Determine the [x, y] coordinate at the center of the cell enclosing the given text.  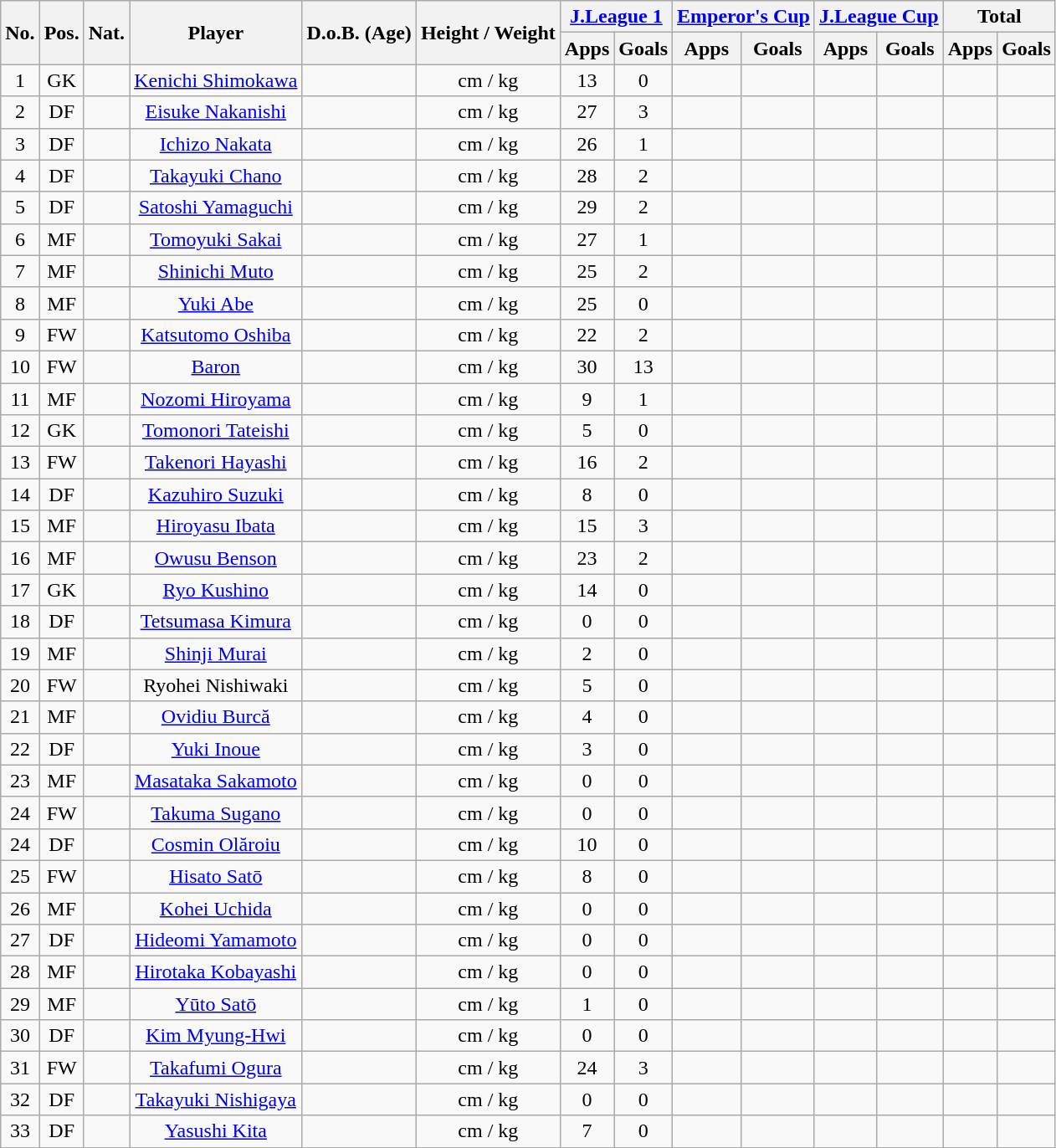
18 [20, 622]
Hiroyasu Ibata [216, 526]
Kohei Uchida [216, 908]
Pos. [62, 33]
Takuma Sugano [216, 812]
Shinichi Muto [216, 271]
33 [20, 1131]
Ichizo Nakata [216, 144]
Yūto Satō [216, 1004]
Total [999, 17]
Hideomi Yamamoto [216, 940]
Takayuki Chano [216, 176]
12 [20, 431]
Nat. [106, 33]
J.League Cup [879, 17]
Kenichi Shimokawa [216, 80]
Shinji Murai [216, 653]
Player [216, 33]
Owusu Benson [216, 558]
Hirotaka Kobayashi [216, 972]
32 [20, 1099]
Tomoyuki Sakai [216, 239]
Nozomi Hiroyama [216, 399]
Takenori Hayashi [216, 463]
Tetsumasa Kimura [216, 622]
6 [20, 239]
Masataka Sakamoto [216, 781]
Height / Weight [488, 33]
D.o.B. (Age) [359, 33]
20 [20, 685]
Hisato Satō [216, 876]
Emperor's Cup [744, 17]
Ovidiu Burcă [216, 717]
Yuki Inoue [216, 749]
Kim Myung-Hwi [216, 1036]
31 [20, 1068]
Takafumi Ogura [216, 1068]
No. [20, 33]
Yuki Abe [216, 303]
Eisuke Nakanishi [216, 112]
Ryohei Nishiwaki [216, 685]
Katsutomo Oshiba [216, 335]
17 [20, 590]
Tomonori Tateishi [216, 431]
J.League 1 [616, 17]
Ryo Kushino [216, 590]
Takayuki Nishigaya [216, 1099]
11 [20, 399]
Yasushi Kita [216, 1131]
Cosmin Olăroiu [216, 844]
Satoshi Yamaguchi [216, 208]
19 [20, 653]
Kazuhiro Suzuki [216, 495]
21 [20, 717]
Baron [216, 366]
